Capture the cell that displays the provided text and extract its [x, y] central coordinate. 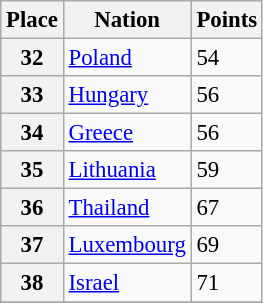
Hungary [127, 95]
Points [226, 20]
67 [226, 208]
71 [226, 283]
Nation [127, 20]
36 [32, 208]
Lithuania [127, 170]
32 [32, 58]
Luxembourg [127, 245]
34 [32, 133]
59 [226, 170]
35 [32, 170]
69 [226, 245]
37 [32, 245]
Greece [127, 133]
54 [226, 58]
Thailand [127, 208]
33 [32, 95]
38 [32, 283]
Place [32, 20]
Poland [127, 58]
Israel [127, 283]
